Provide the [X, Y] coordinate of the cell's center where the given text is located.  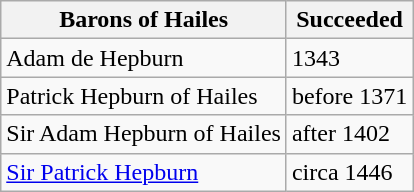
Sir Adam Hepburn of Hailes [144, 134]
Adam de Hepburn [144, 58]
circa 1446 [349, 172]
Sir Patrick Hepburn [144, 172]
after 1402 [349, 134]
1343 [349, 58]
Patrick Hepburn of Hailes [144, 96]
Barons of Hailes [144, 20]
Succeeded [349, 20]
before 1371 [349, 96]
